Return [x, y] of the center of cell containing provided text 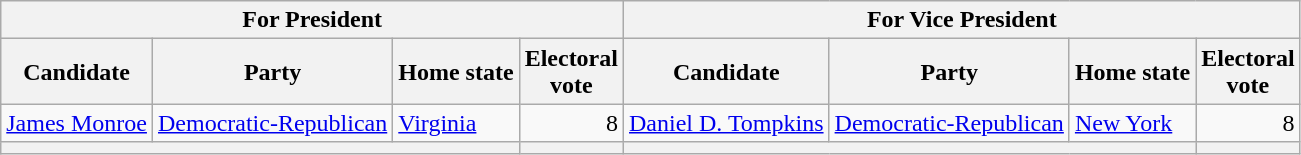
For Vice President [962, 20]
Daniel D. Tompkins [726, 123]
James Monroe [77, 123]
New York [1132, 123]
For President [312, 20]
Virginia [456, 123]
